Scan for the cell matching the given text and deliver its (x, y) coordinate at center. 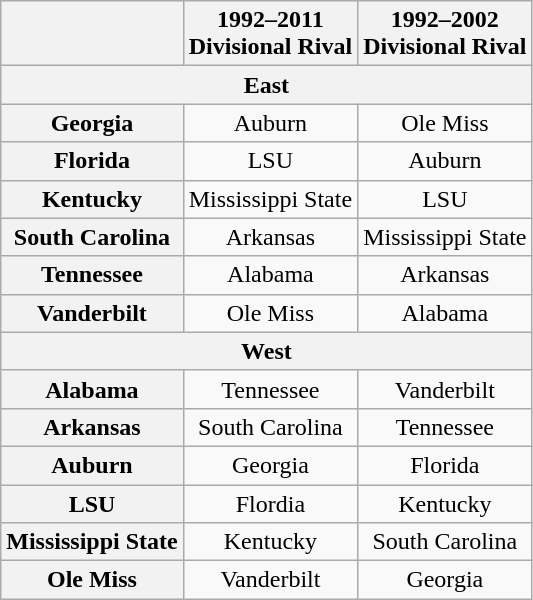
1992–2011Divisional Rival (270, 34)
Flordia (270, 503)
East (266, 85)
West (266, 351)
1992–2002Divisional Rival (445, 34)
